Return the [x, y] coordinate for the center point of the cell that contains the specified text.  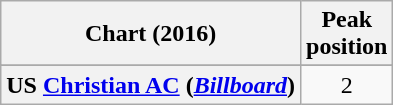
Peak position [347, 34]
2 [347, 85]
Chart (2016) [151, 34]
US Christian AC (Billboard) [151, 85]
